Provide the (X, Y) coordinate of the cell's center where the given text is located.  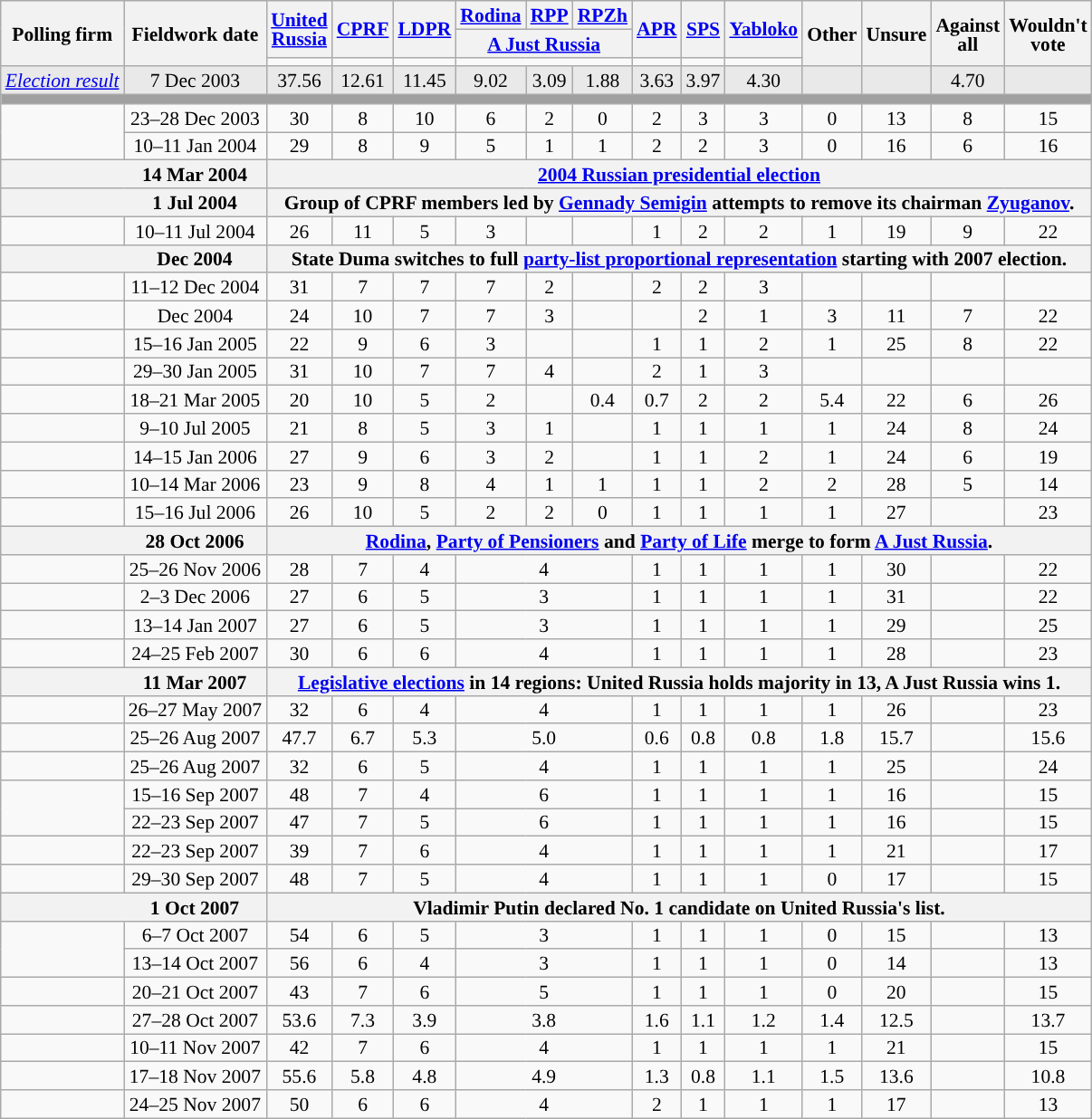
13.7 (1049, 1019)
15–16 Jul 2006 (196, 512)
1.8 (831, 739)
0.4 (603, 400)
14 Mar 2004 (196, 174)
47.7 (299, 739)
State Duma switches to full party-list proportional representation starting with 2007 election. (679, 259)
37.56 (299, 81)
A Just Russia (543, 43)
25–26 Nov 2006 (196, 569)
7 Dec 2003 (196, 81)
9–10 Jul 2005 (196, 427)
11.45 (424, 81)
5.0 (543, 739)
5.8 (363, 1076)
1.4 (831, 1019)
26–27 May 2007 (196, 710)
18–21 Mar 2005 (196, 400)
3.09 (550, 81)
Election result (62, 81)
1.6 (656, 1019)
1.5 (831, 1076)
13–14 Oct 2007 (196, 963)
1.88 (603, 81)
4.8 (424, 1076)
6–7 Oct 2007 (196, 934)
1.2 (763, 1019)
39 (299, 851)
10–11 Jul 2004 (196, 230)
2004 Russian presidential election (679, 174)
Group of CPRF members led by Gennady Semigin attempts to remove its chairman Zyuganov. (679, 203)
1 Jul 2004 (196, 203)
24–25 Nov 2007 (196, 1105)
29–30 Jan 2005 (196, 371)
7.3 (363, 1019)
23–28 Dec 2003 (196, 118)
Other (831, 33)
Unsure (896, 33)
43 (299, 992)
Legislative elections in 14 regions: United Russia holds majority in 13, A Just Russia wins 1. (679, 681)
20–21 Oct 2007 (196, 992)
15–16 Jan 2005 (196, 344)
13.6 (896, 1076)
42 (299, 1048)
3.9 (424, 1019)
29–30 Sep 2007 (196, 878)
Vladimir Putin declared No. 1 candidate on United Russia's list. (679, 907)
9.02 (491, 81)
10–11 Jan 2004 (196, 147)
Yabloko (763, 29)
4.70 (967, 81)
0.6 (656, 739)
47 (299, 822)
2–3 Dec 2006 (196, 598)
54 (299, 934)
Wouldn'tvote (1049, 33)
LDPR (424, 29)
3.63 (656, 81)
27–28 Oct 2007 (196, 1019)
11 Mar 2007 (196, 681)
24–25 Feb 2007 (196, 654)
3.97 (704, 81)
Polling firm (62, 33)
0.7 (656, 400)
1 Oct 2007 (196, 907)
15.7 (896, 739)
10–11 Nov 2007 (196, 1048)
11–12 Dec 2004 (196, 288)
10.8 (1049, 1076)
13–14 Jan 2007 (196, 625)
3.8 (543, 1019)
15–16 Sep 2007 (196, 795)
Rodina, Party of Pensioners and Party of Life merge to form A Just Russia. (679, 541)
28 Oct 2006 (196, 541)
RPZh (603, 14)
15.6 (1049, 739)
12.5 (896, 1019)
17–18 Nov 2007 (196, 1076)
4.30 (763, 81)
Rodina (491, 14)
14–15 Jan 2006 (196, 456)
CPRF (363, 29)
5.4 (831, 400)
Fieldwork date (196, 33)
SPS (704, 29)
53.6 (299, 1019)
50 (299, 1105)
5.3 (424, 739)
UnitedRussia (299, 29)
10–14 Mar 2006 (196, 483)
RPP (550, 14)
12.61 (363, 81)
APR (656, 29)
55.6 (299, 1076)
1.3 (656, 1076)
56 (299, 963)
4.9 (543, 1076)
Againstall (967, 33)
6.7 (363, 739)
